From the cell containing the given text, extract its center point as (x, y) coordinate. 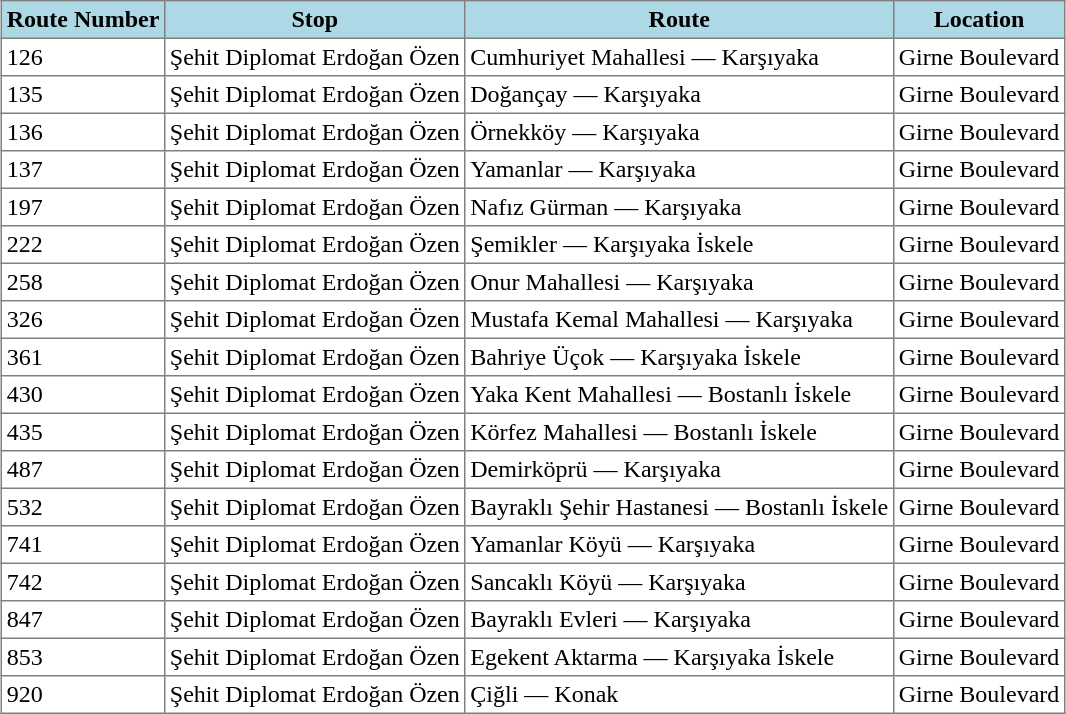
222 (82, 245)
135 (82, 95)
Bayraklı Evleri — Karşıyaka (679, 620)
741 (82, 545)
Yaka Kent Mahallesi — Bostanlı İskele (679, 395)
430 (82, 395)
137 (82, 170)
258 (82, 282)
Yamanlar Köyü — Karşıyaka (679, 545)
Onur Mahallesi — Karşıyaka (679, 282)
326 (82, 320)
Şemikler — Karşıyaka İskele (679, 245)
197 (82, 207)
Bayraklı Şehir Hastanesi — Bostanlı İskele (679, 507)
Çiğli — Konak (679, 695)
742 (82, 582)
Route Number (82, 20)
847 (82, 620)
853 (82, 657)
435 (82, 432)
Örnekköy — Karşıyaka (679, 132)
Egekent Aktarma — Karşıyaka İskele (679, 657)
Nafız Gürman — Karşıyaka (679, 207)
126 (82, 57)
Sancaklı Köyü — Karşıyaka (679, 582)
Mustafa Kemal Mahallesi — Karşıyaka (679, 320)
Körfez Mahallesi — Bostanlı İskele (679, 432)
Route (679, 20)
Demirköprü — Karşıyaka (679, 470)
Location (978, 20)
136 (82, 132)
Doğançay — Karşıyaka (679, 95)
Yamanlar — Karşıyaka (679, 170)
Bahriye Üçok — Karşıyaka İskele (679, 357)
Stop (315, 20)
920 (82, 695)
361 (82, 357)
487 (82, 470)
Cumhuriyet Mahallesi — Karşıyaka (679, 57)
532 (82, 507)
